For the text-containing cell, return its midpoint in (x, y) coordinate format. 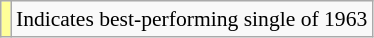
Indicates best-performing single of 1963 (192, 19)
